Identify which cell holds the provided text, then report its (X, Y) central coordinate. 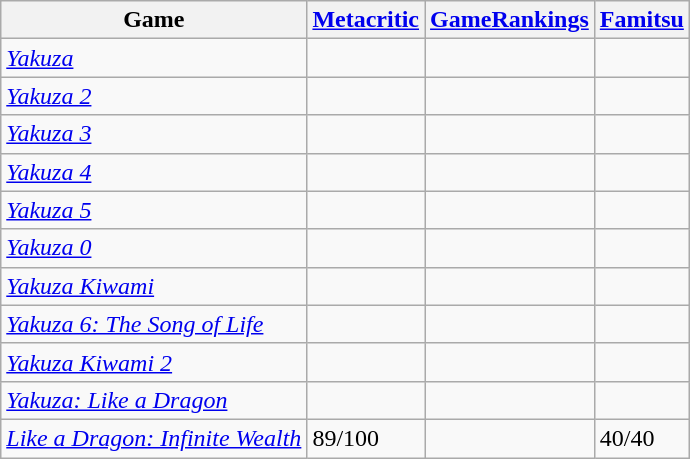
Yakuza 4 (154, 172)
GameRankings (510, 20)
Yakuza 2 (154, 96)
Famitsu (642, 20)
Metacritic (366, 20)
Yakuza 6: The Song of Life (154, 324)
Yakuza (154, 58)
Yakuza Kiwami (154, 286)
89/100 (366, 438)
Yakuza Kiwami 2 (154, 362)
Yakuza 3 (154, 134)
Game (154, 20)
Yakuza 0 (154, 248)
Yakuza: Like a Dragon (154, 400)
Like a Dragon: Infinite Wealth (154, 438)
Yakuza 5 (154, 210)
40/40 (642, 438)
